Extract the (X, Y) coordinate from the center of the cell holding the provided text.  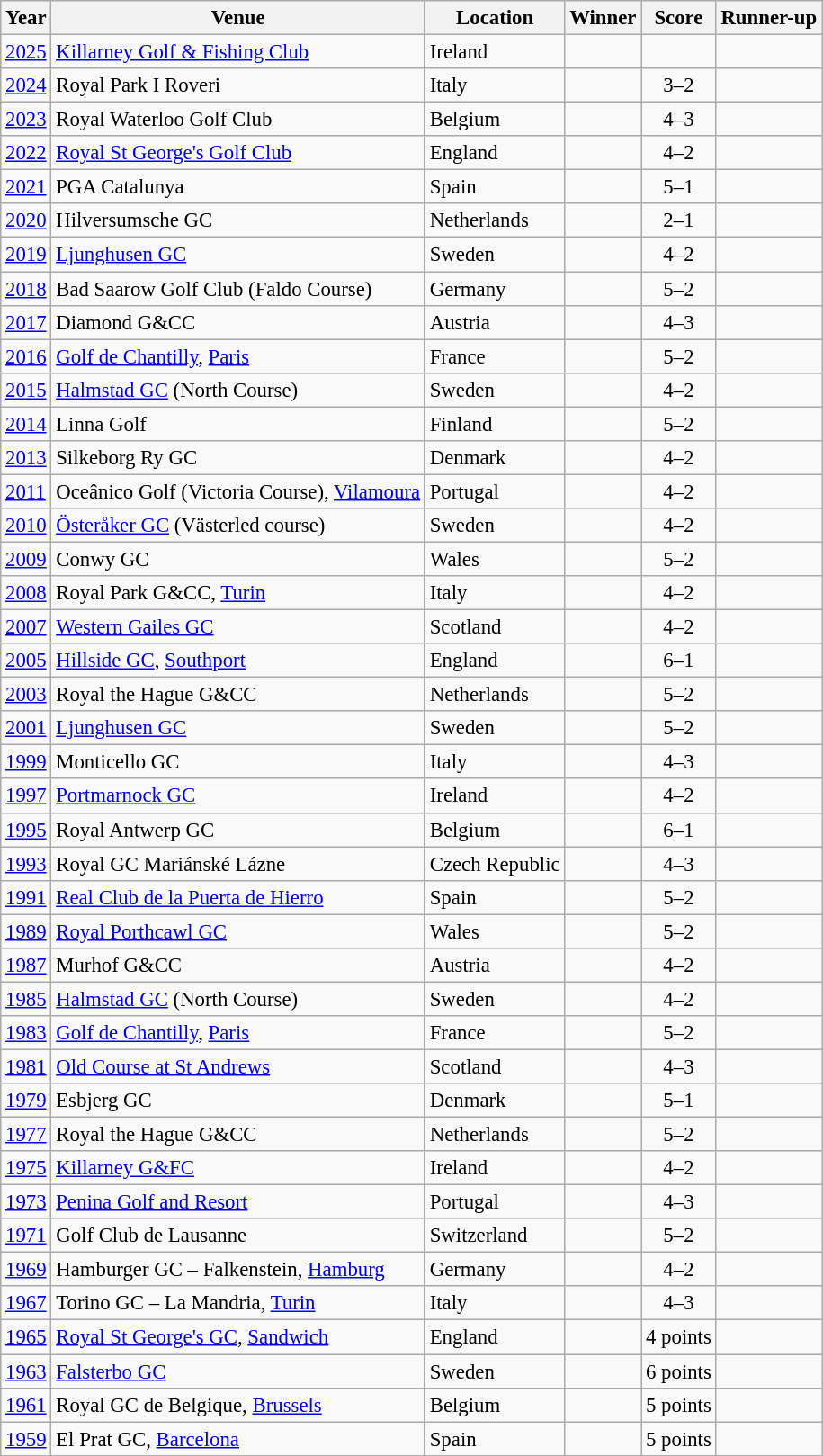
Year (26, 18)
2009 (26, 559)
Czech Republic (495, 864)
2005 (26, 661)
PGA Catalunya (238, 187)
1959 (26, 1439)
1961 (26, 1405)
Falsterbo GC (238, 1371)
Royal GC Mariánské Lázne (238, 864)
El Prat GC, Barcelona (238, 1439)
2–1 (678, 220)
Killarney Golf & Fishing Club (238, 52)
Penina Golf and Resort (238, 1202)
Murhof G&CC (238, 966)
2024 (26, 85)
1981 (26, 1066)
Royal Porthcawl GC (238, 931)
Hillside GC, Southport (238, 661)
Western Gailes GC (238, 627)
1965 (26, 1337)
2017 (26, 322)
Royal Antwerp GC (238, 830)
Silkeborg Ry GC (238, 458)
2020 (26, 220)
Runner-up (768, 18)
Royal St George's GC, Sandwich (238, 1337)
2008 (26, 593)
Linna Golf (238, 424)
1975 (26, 1168)
2022 (26, 153)
Old Course at St Andrews (238, 1066)
Location (495, 18)
1971 (26, 1236)
Oceânico Golf (Victoria Course), Vilamoura (238, 491)
Score (678, 18)
Esbjerg GC (238, 1101)
1983 (26, 1033)
Hamburger GC – Falkenstein, Hamburg (238, 1270)
1969 (26, 1270)
6 points (678, 1371)
2025 (26, 52)
Winner (603, 18)
Torino GC – La Mandria, Turin (238, 1304)
Venue (238, 18)
Finland (495, 424)
1995 (26, 830)
1977 (26, 1135)
1993 (26, 864)
Switzerland (495, 1236)
2018 (26, 289)
1987 (26, 966)
Real Club de la Puerta de Hierro (238, 897)
Hilversumsche GC (238, 220)
Conwy GC (238, 559)
2016 (26, 356)
Golf Club de Lausanne (238, 1236)
4 points (678, 1337)
Royal Waterloo Golf Club (238, 120)
2023 (26, 120)
1963 (26, 1371)
1997 (26, 796)
2010 (26, 526)
2013 (26, 458)
Monticello GC (238, 762)
Royal Park I Roveri (238, 85)
Diamond G&CC (238, 322)
2019 (26, 255)
1973 (26, 1202)
Österåker GC (Västerled course) (238, 526)
Bad Saarow Golf Club (Faldo Course) (238, 289)
1989 (26, 931)
2003 (26, 695)
2011 (26, 491)
Royal St George's Golf Club (238, 153)
Royal GC de Belgique, Brussels (238, 1405)
2007 (26, 627)
3–2 (678, 85)
Royal Park G&CC, Turin (238, 593)
2021 (26, 187)
Killarney G&FC (238, 1168)
2015 (26, 390)
2001 (26, 728)
1979 (26, 1101)
1991 (26, 897)
1999 (26, 762)
Portmarnock GC (238, 796)
1967 (26, 1304)
2014 (26, 424)
1985 (26, 999)
